Extract the (x, y) coordinate from the center of the cell holding the provided text.  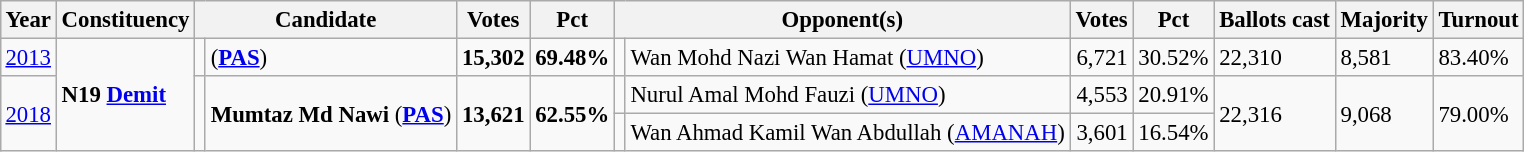
8,581 (1384, 57)
2018 (28, 114)
Ballots cast (1274, 20)
Turnout (1478, 20)
30.52% (1174, 57)
15,302 (494, 57)
16.54% (1174, 133)
4,553 (1102, 95)
9,068 (1384, 114)
Wan Ahmad Kamil Wan Abdullah (AMANAH) (848, 133)
Majority (1384, 20)
Wan Mohd Nazi Wan Hamat (UMNO) (848, 57)
Year (28, 20)
Constituency (125, 20)
22,310 (1274, 57)
69.48% (572, 57)
13,621 (494, 114)
N19 Demit (125, 94)
62.55% (572, 114)
Opponent(s) (842, 20)
Mumtaz Md Nawi (PAS) (330, 114)
2013 (28, 57)
79.00% (1478, 114)
20.91% (1174, 95)
6,721 (1102, 57)
(PAS) (330, 57)
22,316 (1274, 114)
83.40% (1478, 57)
Candidate (326, 20)
Nurul Amal Mohd Fauzi (UMNO) (848, 95)
3,601 (1102, 133)
